Find where the given text appears and provide that cell's center as [x, y] coordinate. 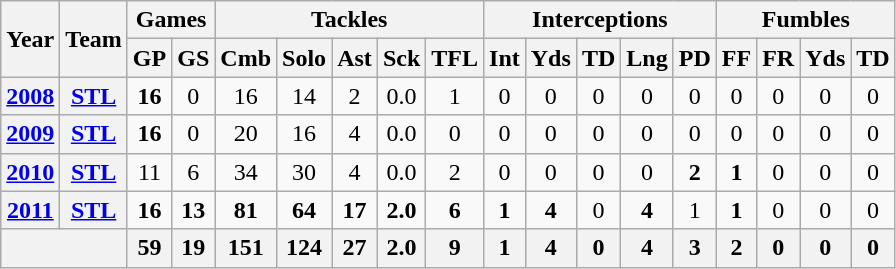
Year [30, 39]
2011 [30, 210]
Team [94, 39]
20 [246, 134]
2010 [30, 172]
19 [194, 248]
FF [736, 58]
14 [304, 96]
Solo [304, 58]
124 [304, 248]
FR [778, 58]
3 [694, 248]
2008 [30, 96]
2009 [30, 134]
Sck [401, 58]
30 [304, 172]
13 [194, 210]
Ast [355, 58]
11 [149, 172]
Cmb [246, 58]
27 [355, 248]
GP [149, 58]
17 [355, 210]
Games [170, 20]
GS [194, 58]
81 [246, 210]
Tackles [350, 20]
PD [694, 58]
64 [304, 210]
TFL [455, 58]
151 [246, 248]
59 [149, 248]
Lng [647, 58]
Interceptions [600, 20]
Fumbles [806, 20]
34 [246, 172]
Int [505, 58]
9 [455, 248]
